Identify which cell holds the provided text, then report its [x, y] central coordinate. 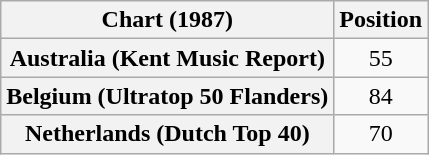
84 [381, 96]
70 [381, 134]
Position [381, 20]
Australia (Kent Music Report) [168, 58]
Netherlands (Dutch Top 40) [168, 134]
Chart (1987) [168, 20]
Belgium (Ultratop 50 Flanders) [168, 96]
55 [381, 58]
